Extract the [x, y] coordinate from the center of the cell holding the provided text.  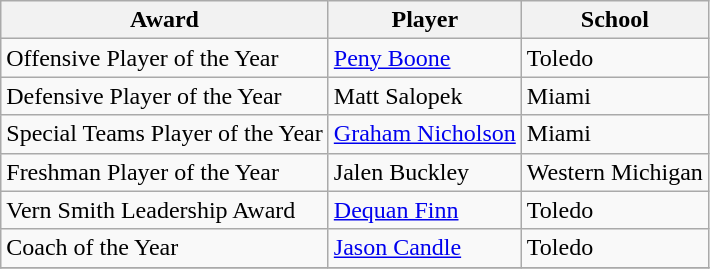
Jalen Buckley [424, 172]
Offensive Player of the Year [165, 58]
Western Michigan [614, 172]
Vern Smith Leadership Award [165, 210]
Graham Nicholson [424, 134]
Award [165, 20]
Player [424, 20]
Peny Boone [424, 58]
Special Teams Player of the Year [165, 134]
Matt Salopek [424, 96]
Dequan Finn [424, 210]
School [614, 20]
Jason Candle [424, 248]
Defensive Player of the Year [165, 96]
Freshman Player of the Year [165, 172]
Coach of the Year [165, 248]
